Determine the [X, Y] coordinate at the center of the cell enclosing the given text.  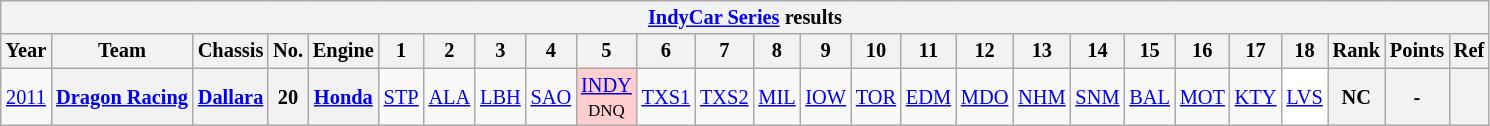
TXS1 [666, 97]
18 [1304, 51]
Year [26, 51]
IOW [825, 97]
IndyCar Series results [745, 17]
STP [402, 97]
9 [825, 51]
10 [876, 51]
14 [1098, 51]
4 [551, 51]
12 [984, 51]
Rank [1356, 51]
BAL [1149, 97]
EDM [928, 97]
8 [776, 51]
16 [1202, 51]
LBH [500, 97]
LVS [1304, 97]
SAO [551, 97]
MDO [984, 97]
6 [666, 51]
NC [1356, 97]
5 [606, 51]
3 [500, 51]
13 [1042, 51]
Dragon Racing [122, 97]
7 [724, 51]
1 [402, 51]
20 [288, 97]
MOT [1202, 97]
2011 [26, 97]
2 [450, 51]
Honda [344, 97]
11 [928, 51]
SNM [1098, 97]
Engine [344, 51]
TOR [876, 97]
Chassis [230, 51]
Ref [1469, 51]
No. [288, 51]
- [1417, 97]
Points [1417, 51]
Dallara [230, 97]
KTY [1256, 97]
TXS2 [724, 97]
Team [122, 51]
17 [1256, 51]
INDYDNQ [606, 97]
MIL [776, 97]
15 [1149, 51]
NHM [1042, 97]
ALA [450, 97]
